Capture the cell that displays the provided text and extract its [X, Y] central coordinate. 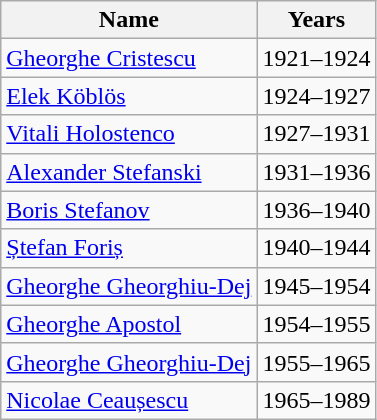
1936–1940 [316, 210]
Years [316, 20]
1927–1931 [316, 134]
Gheorghe Apostol [129, 324]
Boris Stefanov [129, 210]
Ștefan Foriș [129, 248]
1955–1965 [316, 362]
1954–1955 [316, 324]
1945–1954 [316, 286]
Gheorghe Cristescu [129, 58]
Name [129, 20]
1940–1944 [316, 248]
1924–1927 [316, 96]
Alexander Stefanski [129, 172]
1931–1936 [316, 172]
Vitali Holostenco [129, 134]
Elek Köblös [129, 96]
1921–1924 [316, 58]
1965–1989 [316, 400]
Nicolae Ceaușescu [129, 400]
